Pinpoint the cell where the given text exists, returning its (X, Y) midpoint coordinate. 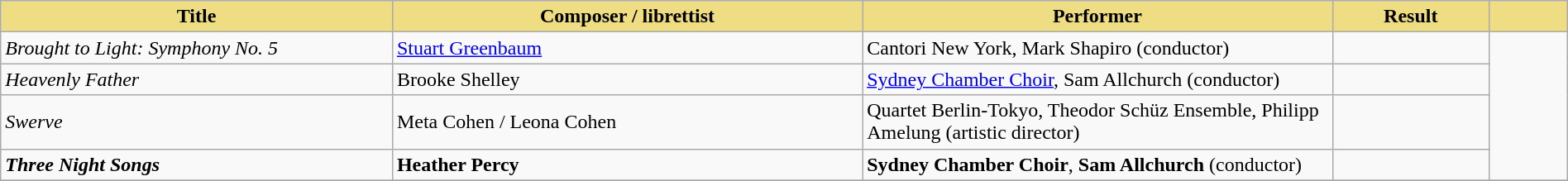
Heather Percy (627, 164)
Swerve (197, 122)
Meta Cohen / Leona Cohen (627, 122)
Cantori New York, Mark Shapiro (conductor) (1097, 48)
Result (1411, 17)
Brooke Shelley (627, 79)
Title (197, 17)
Composer / librettist (627, 17)
Heavenly Father (197, 79)
Three Night Songs (197, 164)
Stuart Greenbaum (627, 48)
Brought to Light: Symphony No. 5 (197, 48)
Quartet Berlin-Tokyo, Theodor Schüz Ensemble, Philipp Amelung (artistic director) (1097, 122)
Performer (1097, 17)
